Locate the cell with the specified text and output its [X, Y] center coordinate. 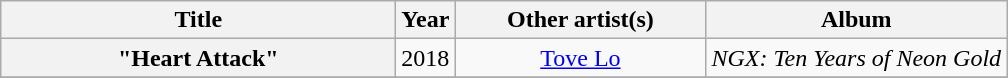
NGX: Ten Years of Neon Gold [856, 58]
Year [426, 20]
"Heart Attack" [198, 58]
Album [856, 20]
2018 [426, 58]
Other artist(s) [580, 20]
Title [198, 20]
Tove Lo [580, 58]
